Identify which cell holds the provided text, then report its (X, Y) central coordinate. 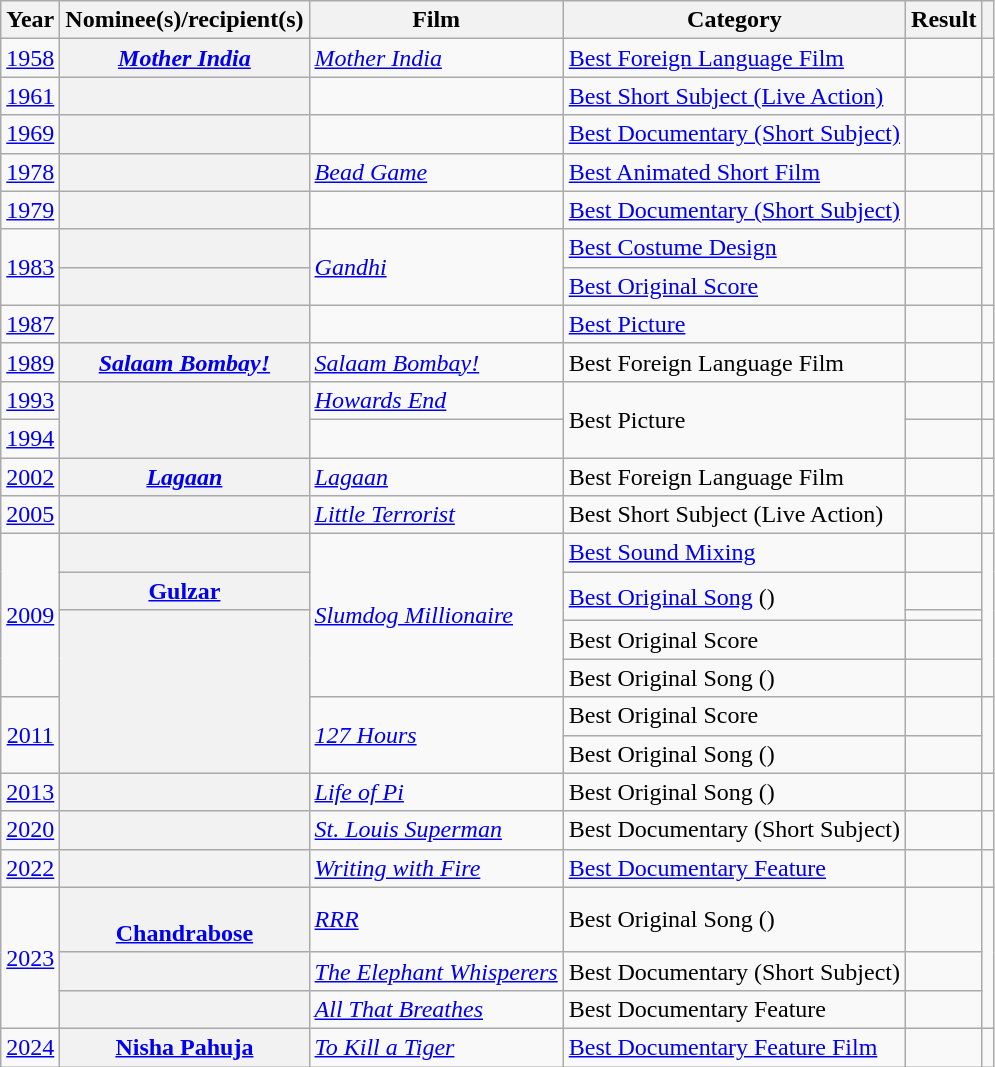
All That Breathes (436, 1009)
St. Louis Superman (436, 830)
Life of Pi (436, 792)
RRR (436, 920)
Year (30, 20)
Best Sound Mixing (734, 553)
2002 (30, 477)
1983 (30, 267)
2023 (30, 958)
1969 (30, 134)
Chandrabose (184, 920)
Result (944, 20)
Nisha Pahuja (184, 1047)
2020 (30, 830)
Film (436, 20)
Writing with Fire (436, 868)
1987 (30, 324)
2005 (30, 515)
2011 (30, 735)
Slumdog Millionaire (436, 616)
2009 (30, 616)
Nominee(s)/recipient(s) (184, 20)
Best Documentary Feature Film (734, 1047)
2022 (30, 868)
Best Animated Short Film (734, 172)
1979 (30, 210)
Gandhi (436, 267)
1989 (30, 362)
127 Hours (436, 735)
2013 (30, 792)
1961 (30, 96)
Gulzar (184, 591)
Bead Game (436, 172)
1958 (30, 58)
Best Costume Design (734, 248)
2024 (30, 1047)
1994 (30, 438)
To Kill a Tiger (436, 1047)
Howards End (436, 400)
Little Terrorist (436, 515)
The Elephant Whisperers (436, 971)
Category (734, 20)
1978 (30, 172)
1993 (30, 400)
